Return the (x, y) coordinate for the center point of the cell that contains the specified text.  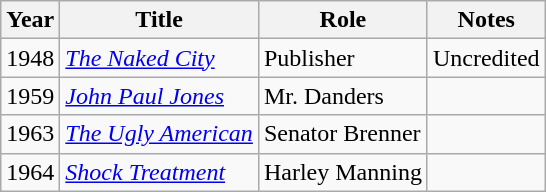
Uncredited (486, 58)
Harley Manning (342, 172)
Senator Brenner (342, 134)
Role (342, 20)
Mr. Danders (342, 96)
1948 (30, 58)
1963 (30, 134)
John Paul Jones (160, 96)
Publisher (342, 58)
1964 (30, 172)
Shock Treatment (160, 172)
Notes (486, 20)
The Ugly American (160, 134)
Title (160, 20)
1959 (30, 96)
The Naked City (160, 58)
Year (30, 20)
